For the text-containing cell, return its midpoint in (X, Y) coordinate format. 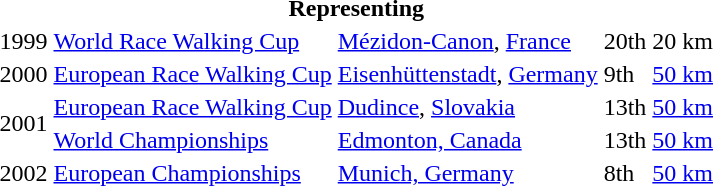
20th (625, 41)
Mézidon-Canon, France (468, 41)
9th (625, 74)
Eisenhüttenstadt, Germany (468, 74)
World Race Walking Cup (192, 41)
Dudince, Slovakia (468, 107)
Edmonton, Canada (468, 140)
World Championships (192, 140)
